Pinpoint the cell where the given text exists, returning its (X, Y) midpoint coordinate. 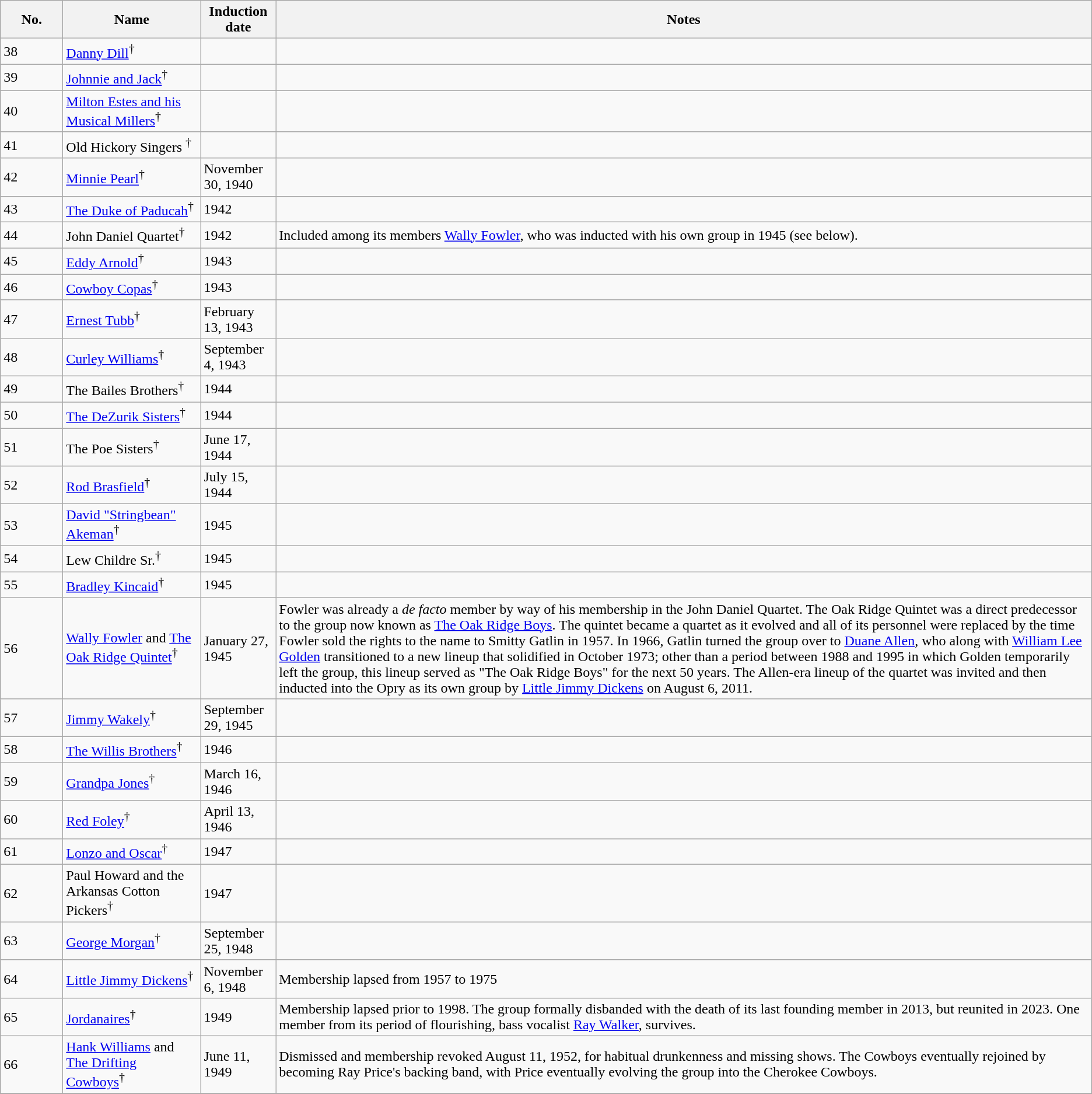
Induction date (238, 20)
57 (32, 718)
Danny Dill† (132, 51)
55 (32, 585)
50 (32, 415)
61 (32, 852)
Jimmy Wakely† (132, 718)
1946 (238, 749)
Ernest Tubb† (132, 319)
Membership lapsed from 1957 to 1975 (684, 979)
Minnie Pearl† (132, 177)
41 (32, 145)
The Duke of Paducah† (132, 209)
Little Jimmy Dickens† (132, 979)
March 16, 1946 (238, 782)
June 17, 1944 (238, 447)
47 (32, 319)
Eddy Arnold† (132, 261)
63 (32, 941)
64 (32, 979)
The Poe Sisters† (132, 447)
September 25, 1948 (238, 941)
54 (32, 559)
Wally Fowler and The Oak Ridge Quintet† (132, 648)
39 (32, 77)
Jordanaires† (132, 1016)
Red Foley† (132, 819)
September 4, 1943 (238, 357)
40 (32, 111)
1949 (238, 1016)
58 (32, 749)
June 11, 1949 (238, 1064)
42 (32, 177)
April 13, 1946 (238, 819)
52 (32, 485)
Lonzo and Oscar† (132, 852)
No. (32, 20)
59 (32, 782)
Rod Brasfield† (132, 485)
February 13, 1943 (238, 319)
62 (32, 894)
Johnnie and Jack† (132, 77)
51 (32, 447)
44 (32, 236)
January 27, 1945 (238, 648)
The Bailes Brothers† (132, 389)
David "Stringbean" Akeman† (132, 525)
Cowboy Copas† (132, 287)
Hank Williams and The Drifting Cowboys† (132, 1064)
George Morgan† (132, 941)
The Willis Brothers† (132, 749)
43 (32, 209)
66 (32, 1064)
September 29, 1945 (238, 718)
38 (32, 51)
July 15, 1944 (238, 485)
November 30, 1940 (238, 177)
53 (32, 525)
John Daniel Quartet† (132, 236)
Bradley Kincaid† (132, 585)
60 (32, 819)
Notes (684, 20)
Curley Williams† (132, 357)
Paul Howard and the Arkansas Cotton Pickers† (132, 894)
Included among its members Wally Fowler, who was inducted with his own group in 1945 (see below). (684, 236)
Lew Childre Sr.† (132, 559)
Grandpa Jones† (132, 782)
The DeZurik Sisters† (132, 415)
November 6, 1948 (238, 979)
Milton Estes and his Musical Millers† (132, 111)
48 (32, 357)
45 (32, 261)
56 (32, 648)
65 (32, 1016)
49 (32, 389)
Old Hickory Singers † (132, 145)
Name (132, 20)
46 (32, 287)
